Identify which cell holds the provided text, then report its [x, y] central coordinate. 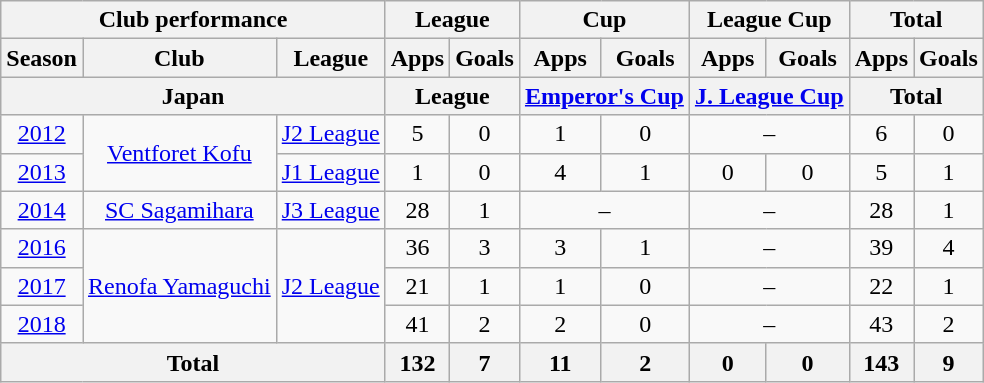
41 [417, 324]
21 [417, 286]
Ventforet Kofu [179, 153]
2016 [42, 248]
39 [881, 248]
SC Sagamihara [179, 210]
Club performance [193, 20]
9 [949, 362]
Japan [193, 96]
2014 [42, 210]
J1 League [330, 172]
6 [881, 134]
J. League Cup [769, 96]
2013 [42, 172]
Club [179, 58]
J3 League [330, 210]
Season [42, 58]
43 [881, 324]
36 [417, 248]
11 [560, 362]
League Cup [769, 20]
2012 [42, 134]
2017 [42, 286]
2018 [42, 324]
Cup [604, 20]
22 [881, 286]
132 [417, 362]
7 [485, 362]
143 [881, 362]
Renofa Yamaguchi [179, 286]
Emperor's Cup [604, 96]
